Identify which cell holds the provided text, then report its (X, Y) central coordinate. 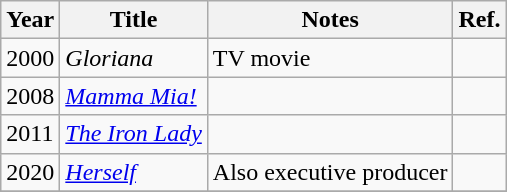
2008 (30, 96)
2011 (30, 134)
Title (134, 20)
The Iron Lady (134, 134)
TV movie (330, 58)
Gloriana (134, 58)
Mamma Mia! (134, 96)
2000 (30, 58)
2020 (30, 172)
Also executive producer (330, 172)
Notes (330, 20)
Herself (134, 172)
Ref. (480, 20)
Year (30, 20)
